Detect which cell encompasses the target text, then output its (x, y) center coordinate. 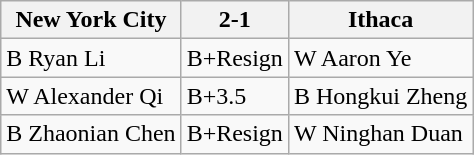
B Hongkui Zheng (380, 96)
W Alexander Qi (91, 96)
B Ryan Li (91, 58)
B Zhaonian Chen (91, 134)
Ithaca (380, 20)
B+3.5 (234, 96)
W Ninghan Duan (380, 134)
2-1 (234, 20)
W Aaron Ye (380, 58)
New York City (91, 20)
